Find where the given text appears and provide that cell's center as [X, Y] coordinate. 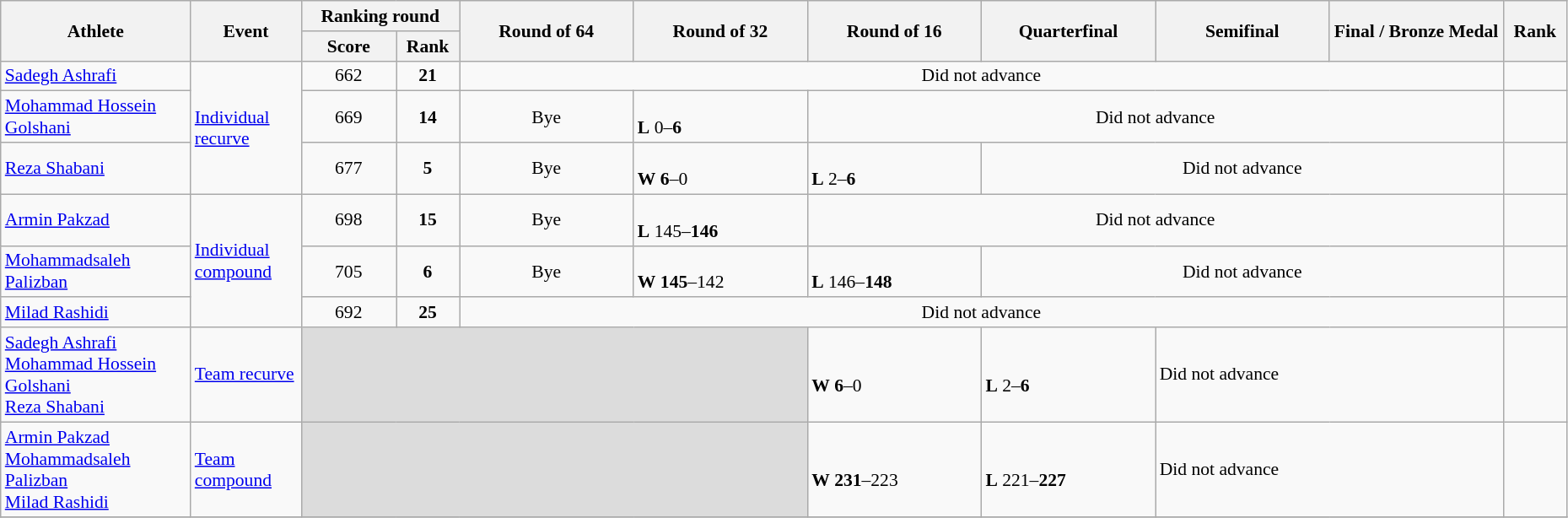
W 231–223 [894, 469]
Armin Pakzad [96, 219]
Mohammad Hossein Golshani [96, 116]
Round of 16 [894, 30]
Individual recurve [246, 127]
Score [348, 46]
705 [348, 272]
Reza Shabani [96, 169]
15 [428, 219]
Final / Bronze Medal [1416, 30]
677 [348, 169]
698 [348, 219]
Semifinal [1242, 30]
Ranking round [380, 16]
6 [428, 272]
W 145–142 [720, 272]
662 [348, 76]
Round of 64 [547, 30]
L 146–148 [894, 272]
Individual compound [246, 261]
Mohammadsaleh Palizban [96, 272]
25 [428, 313]
Round of 32 [720, 30]
Armin PakzadMohammadsaleh PalizbanMilad Rashidi [96, 469]
Team recurve [246, 375]
Athlete [96, 30]
L 0–6 [720, 116]
669 [348, 116]
Sadegh Ashrafi [96, 76]
5 [428, 169]
21 [428, 76]
L 221–227 [1068, 469]
Milad Rashidi [96, 313]
Team compound [246, 469]
Event [246, 30]
L 145–146 [720, 219]
Sadegh AshrafiMohammad Hossein GolshaniReza Shabani [96, 375]
Quarterfinal [1068, 30]
14 [428, 116]
692 [348, 313]
